Provide the [x, y] coordinate of the cell's center where the given text is located.  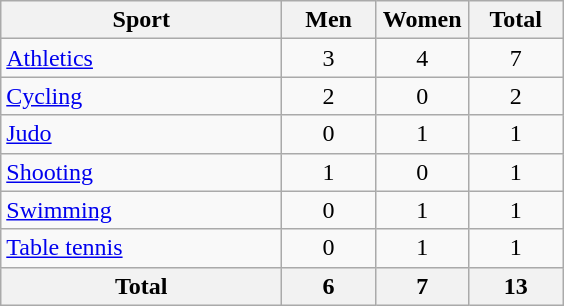
Sport [142, 20]
Women [422, 20]
Cycling [142, 96]
4 [422, 58]
Athletics [142, 58]
Swimming [142, 210]
Judo [142, 134]
Shooting [142, 172]
Table tennis [142, 248]
Men [329, 20]
6 [329, 286]
13 [516, 286]
3 [329, 58]
